Return (X, Y) of the center of cell containing provided text 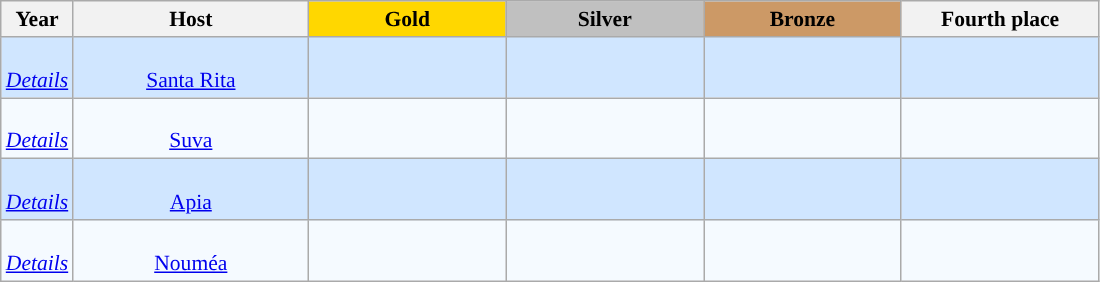
Suva (190, 128)
Gold (407, 19)
Year (37, 19)
Apia (190, 190)
Bronze (803, 19)
Santa Rita (190, 68)
Nouméa (190, 250)
Fourth place (1000, 19)
Host (190, 19)
Silver (605, 19)
